Identify which cell holds the provided text, then report its (x, y) central coordinate. 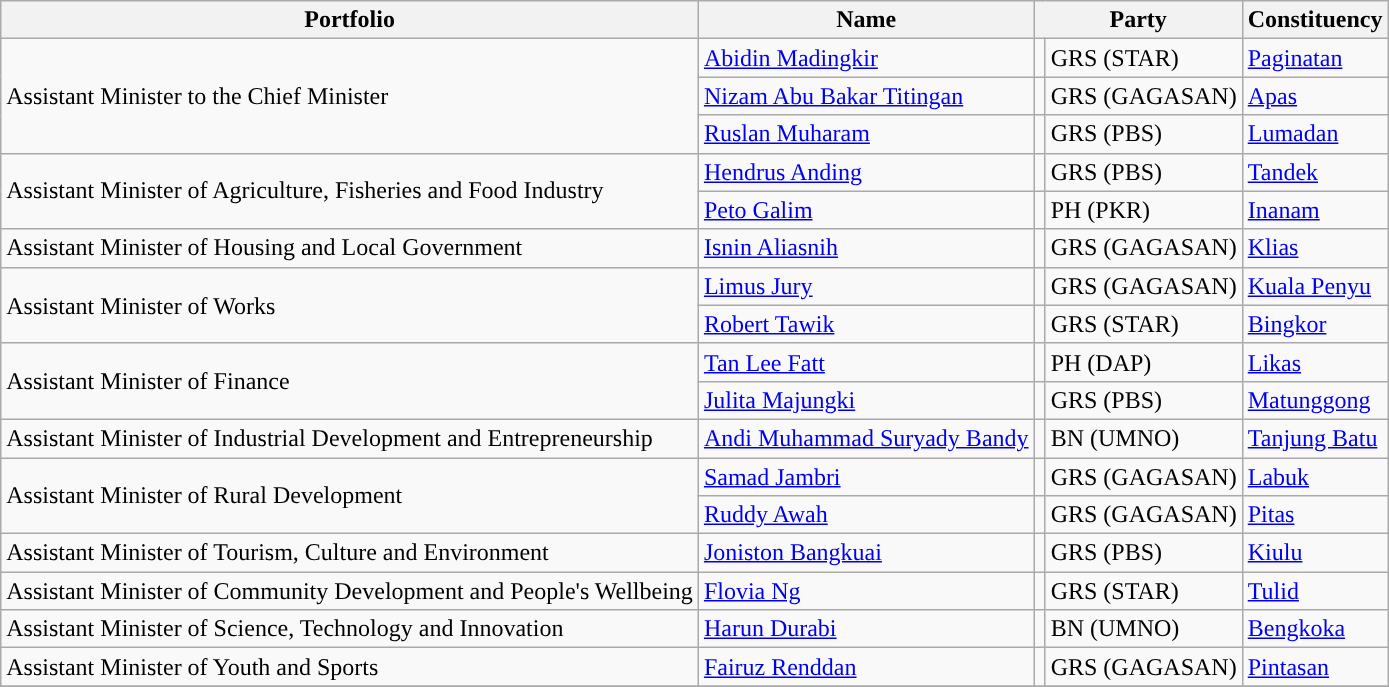
Samad Jambri (866, 477)
Hendrus Anding (866, 172)
Pitas (1315, 515)
Assistant Minister to the Chief Minister (350, 96)
Nizam Abu Bakar Titingan (866, 96)
Labuk (1315, 477)
Assistant Minister of Finance (350, 381)
Assistant Minister of Youth and Sports (350, 667)
Tandek (1315, 172)
Ruddy Awah (866, 515)
Paginatan (1315, 58)
Kuala Penyu (1315, 286)
Harun Durabi (866, 629)
Klias (1315, 248)
Andi Muhammad Suryady Bandy (866, 438)
Tulid (1315, 591)
Tanjung Batu (1315, 438)
Peto Galim (866, 210)
Robert Tawik (866, 324)
Fairuz Renddan (866, 667)
Assistant Minister of Housing and Local Government (350, 248)
Ruslan Muharam (866, 134)
Assistant Minister of Agriculture, Fisheries and Food Industry (350, 191)
Julita Majungki (866, 400)
Assistant Minister of Works (350, 305)
Tan Lee Fatt (866, 362)
Assistant Minister of Rural Development (350, 496)
Assistant Minister of Community Development and People's Wellbeing (350, 591)
PH (DAP) (1144, 362)
Isnin Aliasnih (866, 248)
Bingkor (1315, 324)
Lumadan (1315, 134)
Matunggong (1315, 400)
Limus Jury (866, 286)
Constituency (1315, 20)
Likas (1315, 362)
Portfolio (350, 20)
Assistant Minister of Industrial Development and Entrepreneurship (350, 438)
Party (1138, 20)
Kiulu (1315, 553)
Abidin Madingkir (866, 58)
Joniston Bangkuai (866, 553)
Assistant Minister of Science, Technology and Innovation (350, 629)
PH (PKR) (1144, 210)
Inanam (1315, 210)
Assistant Minister of Tourism, Culture and Environment (350, 553)
Flovia Ng (866, 591)
Bengkoka (1315, 629)
Name (866, 20)
Apas (1315, 96)
Pintasan (1315, 667)
